Identify which cell holds the provided text, then report its [X, Y] central coordinate. 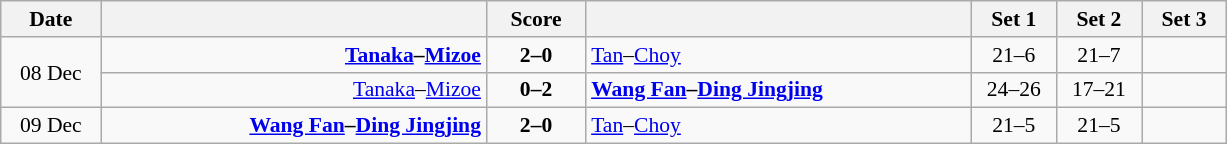
Set 3 [1184, 19]
Set 2 [1098, 19]
0–2 [536, 90]
21–7 [1098, 55]
09 Dec [51, 126]
24–26 [1014, 90]
Score [536, 19]
08 Dec [51, 72]
21–6 [1014, 55]
Date [51, 19]
17–21 [1098, 90]
Set 1 [1014, 19]
